Pinpoint the cell where the given text exists, returning its [X, Y] midpoint coordinate. 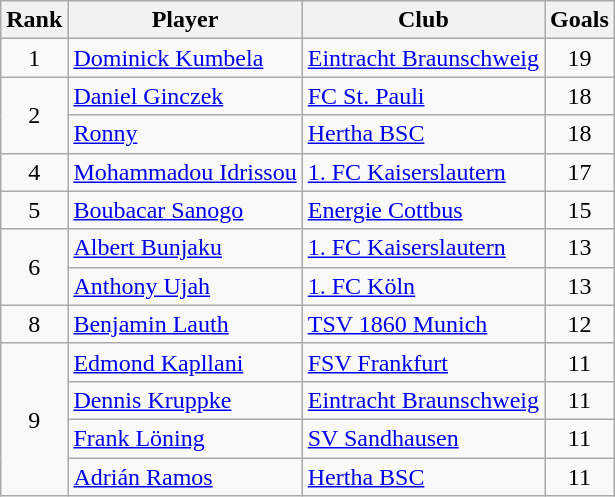
Benjamin Lauth [185, 324]
5 [34, 210]
TSV 1860 Munich [423, 324]
17 [580, 172]
Ronny [185, 134]
Club [423, 20]
4 [34, 172]
Rank [34, 20]
FC St. Pauli [423, 96]
Frank Löning [185, 438]
Energie Cottbus [423, 210]
Boubacar Sanogo [185, 210]
2 [34, 115]
Goals [580, 20]
Player [185, 20]
Dominick Kumbela [185, 58]
15 [580, 210]
8 [34, 324]
Dennis Kruppke [185, 400]
9 [34, 419]
Mohammadou Idrissou [185, 172]
1 [34, 58]
Edmond Kapllani [185, 362]
Anthony Ujah [185, 286]
Daniel Ginczek [185, 96]
Adrián Ramos [185, 477]
SV Sandhausen [423, 438]
1. FC Köln [423, 286]
FSV Frankfurt [423, 362]
6 [34, 267]
Albert Bunjaku [185, 248]
12 [580, 324]
19 [580, 58]
